From the cell containing the given text, extract its center point as [x, y] coordinate. 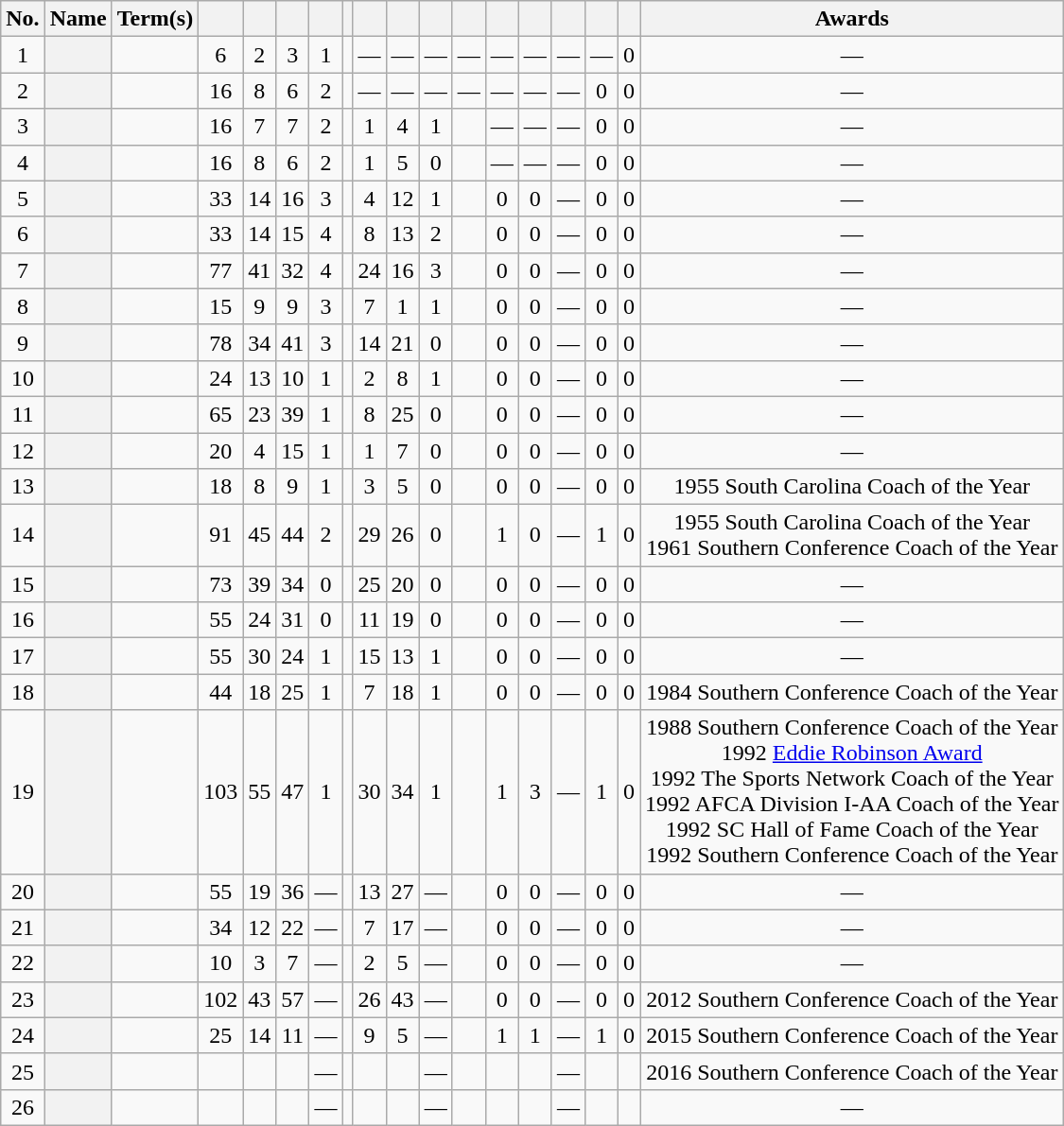
1955 South Carolina Coach of the Year [852, 487]
Awards [852, 19]
2012 Southern Conference Coach of the Year [852, 999]
29 [369, 535]
57 [293, 999]
91 [221, 535]
2015 Southern Conference Coach of the Year [852, 1035]
77 [221, 270]
73 [221, 584]
45 [259, 535]
65 [221, 414]
36 [293, 892]
Term(s) [155, 19]
47 [293, 792]
31 [293, 620]
27 [403, 892]
102 [221, 999]
No. [23, 19]
2016 Southern Conference Coach of the Year [852, 1071]
1984 Southern Conference Coach of the Year [852, 692]
78 [221, 342]
103 [221, 792]
1955 South Carolina Coach of the Year1961 Southern Conference Coach of the Year [852, 535]
32 [293, 270]
Name [78, 19]
